Detect which cell encompasses the target text, then output its (x, y) center coordinate. 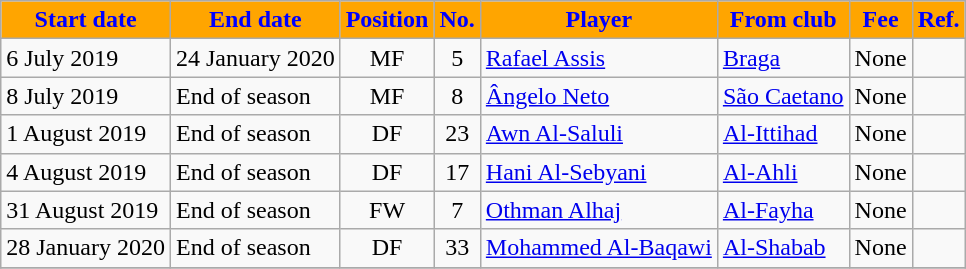
5 (457, 58)
Awn Al-Saluli (598, 134)
Mohammed Al-Baqawi (598, 248)
End date (255, 20)
Position (387, 20)
Al-Ittihad (783, 134)
4 August 2019 (86, 172)
24 January 2020 (255, 58)
Fee (880, 20)
From club (783, 20)
28 January 2020 (86, 248)
1 August 2019 (86, 134)
31 August 2019 (86, 210)
6 July 2019 (86, 58)
23 (457, 134)
Player (598, 20)
Rafael Assis (598, 58)
Al-Fayha (783, 210)
No. (457, 20)
Al-Shabab (783, 248)
FW (387, 210)
Ref. (938, 20)
Ângelo Neto (598, 96)
Othman Alhaj (598, 210)
8 July 2019 (86, 96)
Start date (86, 20)
8 (457, 96)
Braga (783, 58)
7 (457, 210)
17 (457, 172)
Al-Ahli (783, 172)
São Caetano (783, 96)
Hani Al-Sebyani (598, 172)
33 (457, 248)
